Capture the cell that displays the provided text and extract its (X, Y) central coordinate. 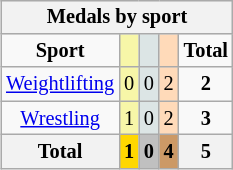
3 (206, 118)
Weightlifting (60, 84)
Medals by sport (117, 17)
5 (206, 152)
Wrestling (60, 118)
Sport (60, 51)
4 (169, 152)
